Find where the given text appears and provide that cell's center as (x, y) coordinate. 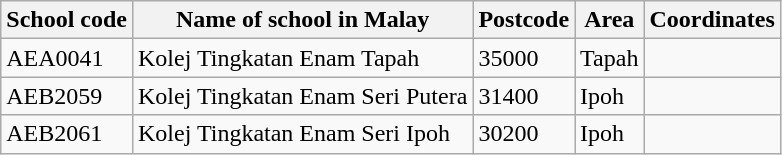
Name of school in Malay (302, 20)
AEB2059 (67, 96)
AEB2061 (67, 134)
Coordinates (712, 20)
Kolej Tingkatan Enam Seri Putera (302, 96)
31400 (524, 96)
Kolej Tingkatan Enam Tapah (302, 58)
Postcode (524, 20)
AEA0041 (67, 58)
School code (67, 20)
Area (610, 20)
Tapah (610, 58)
30200 (524, 134)
Kolej Tingkatan Enam Seri Ipoh (302, 134)
35000 (524, 58)
